Detect which cell encompasses the target text, then output its (X, Y) center coordinate. 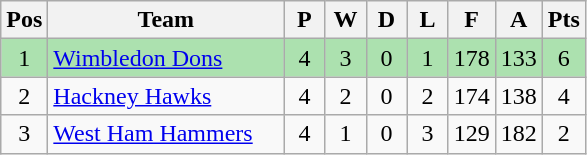
A (518, 20)
F (472, 20)
Team (166, 20)
W (346, 20)
Pos (24, 20)
Hackney Hawks (166, 96)
Wimbledon Dons (166, 58)
174 (472, 96)
Pts (564, 20)
178 (472, 58)
133 (518, 58)
D (386, 20)
West Ham Hammers (166, 134)
138 (518, 96)
P (304, 20)
129 (472, 134)
182 (518, 134)
L (428, 20)
6 (564, 58)
